Search for the cell housing the specified text and yield its (X, Y) center coordinate. 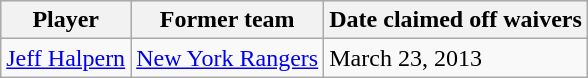
New York Rangers (228, 58)
Date claimed off waivers (456, 20)
March 23, 2013 (456, 58)
Jeff Halpern (66, 58)
Player (66, 20)
Former team (228, 20)
